Locate the cell with the specified text and output its [x, y] center coordinate. 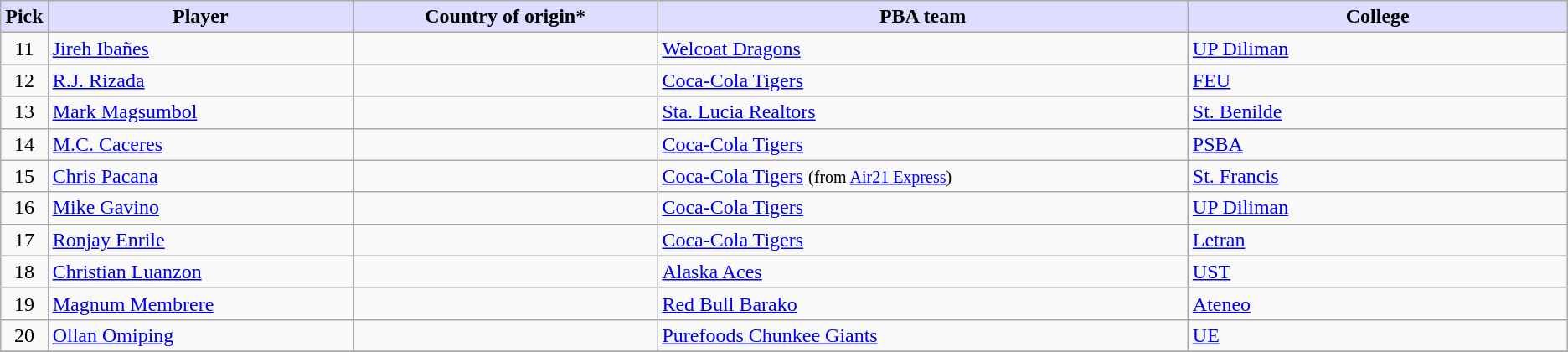
St. Benilde [1377, 112]
R.J. Rizada [200, 80]
College [1377, 17]
M.C. Caceres [200, 144]
17 [24, 240]
Player [200, 17]
PBA team [923, 17]
20 [24, 335]
Mark Magsumbol [200, 112]
Pick [24, 17]
Ollan Omiping [200, 335]
Magnum Membrere [200, 303]
UE [1377, 335]
Red Bull Barako [923, 303]
Country of origin* [506, 17]
Alaska Aces [923, 272]
19 [24, 303]
18 [24, 272]
Sta. Lucia Realtors [923, 112]
Mike Gavino [200, 208]
UST [1377, 272]
Purefoods Chunkee Giants [923, 335]
14 [24, 144]
13 [24, 112]
Letran [1377, 240]
Jireh Ibañes [200, 49]
PSBA [1377, 144]
Ateneo [1377, 303]
11 [24, 49]
Chris Pacana [200, 176]
16 [24, 208]
Welcoat Dragons [923, 49]
15 [24, 176]
Christian Luanzon [200, 272]
FEU [1377, 80]
St. Francis [1377, 176]
Coca-Cola Tigers (from Air21 Express) [923, 176]
Ronjay Enrile [200, 240]
12 [24, 80]
